For the text-containing cell, return its midpoint in (X, Y) coordinate format. 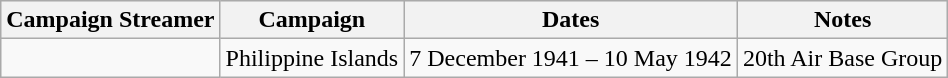
20th Air Base Group (842, 58)
Dates (571, 20)
Campaign Streamer (110, 20)
Campaign (312, 20)
7 December 1941 – 10 May 1942 (571, 58)
Notes (842, 20)
Philippine Islands (312, 58)
